Search for the cell housing the specified text and yield its [x, y] center coordinate. 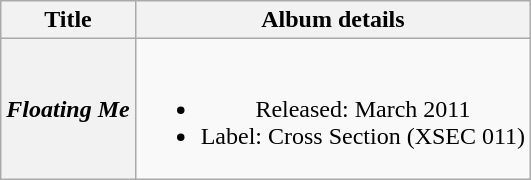
Album details [332, 20]
Released: March 2011Label: Cross Section (XSEC 011) [332, 109]
Floating Me [68, 109]
Title [68, 20]
